Scan for the cell matching the given text and deliver its (x, y) coordinate at center. 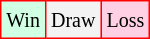
Win (24, 20)
Loss (126, 20)
Draw (72, 20)
